For the text-containing cell, return its midpoint in (X, Y) coordinate format. 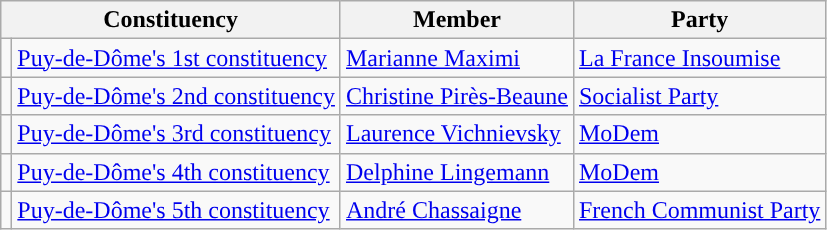
Puy-de-Dôme's 4th constituency (176, 172)
La France Insoumise (699, 58)
Puy-de-Dôme's 5th constituency (176, 210)
Puy-de-Dôme's 1st constituency (176, 58)
Constituency (171, 20)
Laurence Vichnievsky (456, 134)
Christine Pirès-Beaune (456, 96)
French Communist Party (699, 210)
Member (456, 20)
Socialist Party (699, 96)
André Chassaigne (456, 210)
Puy-de-Dôme's 3rd constituency (176, 134)
Puy-de-Dôme's 2nd constituency (176, 96)
Delphine Lingemann (456, 172)
Marianne Maximi (456, 58)
Party (699, 20)
